Locate the cell with the specified text and output its [X, Y] center coordinate. 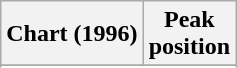
Chart (1996) [72, 34]
Peakposition [189, 34]
